Identify which cell holds the provided text, then report its (X, Y) central coordinate. 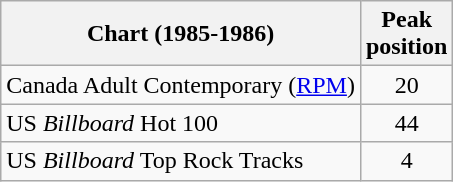
20 (406, 85)
US Billboard Hot 100 (181, 123)
Peakposition (406, 34)
4 (406, 161)
44 (406, 123)
Canada Adult Contemporary (RPM) (181, 85)
US Billboard Top Rock Tracks (181, 161)
Chart (1985-1986) (181, 34)
